Scan for the cell matching the given text and deliver its [X, Y] coordinate at center. 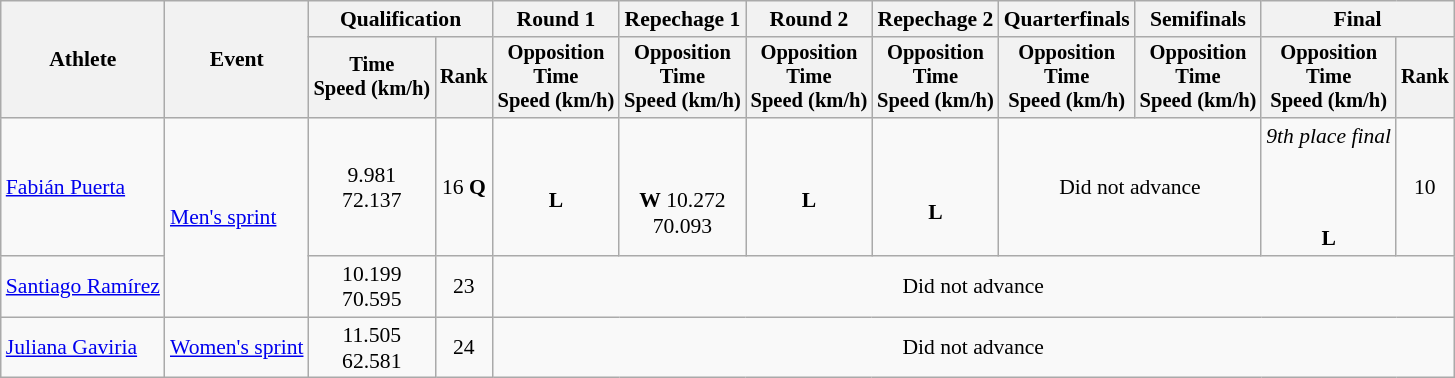
9.98172.137 [372, 187]
9th place finalL [1328, 187]
10.19970.595 [372, 286]
Event [237, 60]
Repechage 2 [936, 19]
23 [464, 286]
10 [1425, 187]
W 10.27270.093 [682, 187]
Qualification [401, 19]
Men's sprint [237, 218]
Fabián Puerta [83, 187]
16 Q [464, 187]
Athlete [83, 60]
Women's sprint [237, 348]
24 [464, 348]
Juliana Gaviria [83, 348]
TimeSpeed (km/h) [372, 78]
Final [1357, 19]
Repechage 1 [682, 19]
11.50562.581 [372, 348]
Santiago Ramírez [83, 286]
Semifinals [1198, 19]
Round 1 [556, 19]
Quarterfinals [1067, 19]
Round 2 [810, 19]
